Detect which cell encompasses the target text, then output its (x, y) center coordinate. 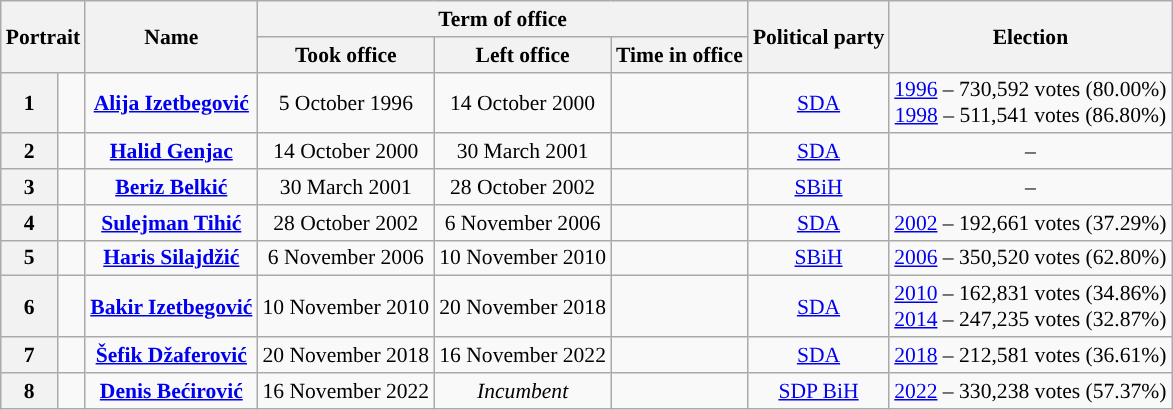
2 (30, 152)
7 (30, 355)
2002 – 192,661 votes (37.29%) (1030, 223)
5 October 1996 (346, 102)
2018 – 212,581 votes (36.61%) (1030, 355)
SDP BiH (818, 391)
Sulejman Tihić (171, 223)
Time in office (680, 55)
2022 – 330,238 votes (57.37%) (1030, 391)
3 (30, 187)
Incumbent (522, 391)
Beriz Belkić (171, 187)
Left office (522, 55)
Election (1030, 36)
Portrait (43, 36)
2006 – 350,520 votes (62.80%) (1030, 258)
Denis Bećirović (171, 391)
2010 – 162,831 votes (34.86%)2014 – 247,235 votes (32.87%) (1030, 306)
Alija Izetbegović (171, 102)
Haris Silajdžić (171, 258)
Halid Genjac (171, 152)
Political party (818, 36)
Šefik Džaferović (171, 355)
1 (30, 102)
Took office (346, 55)
6 (30, 306)
Name (171, 36)
5 (30, 258)
Term of office (502, 19)
8 (30, 391)
4 (30, 223)
Bakir Izetbegović (171, 306)
1996 – 730,592 votes (80.00%)1998 – 511,541 votes (86.80%) (1030, 102)
